Detect which cell encompasses the target text, then output its [X, Y] center coordinate. 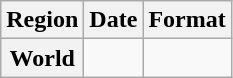
Region [42, 20]
Date [114, 20]
World [42, 58]
Format [187, 20]
